Find where the given text appears and provide that cell's center as (X, Y) coordinate. 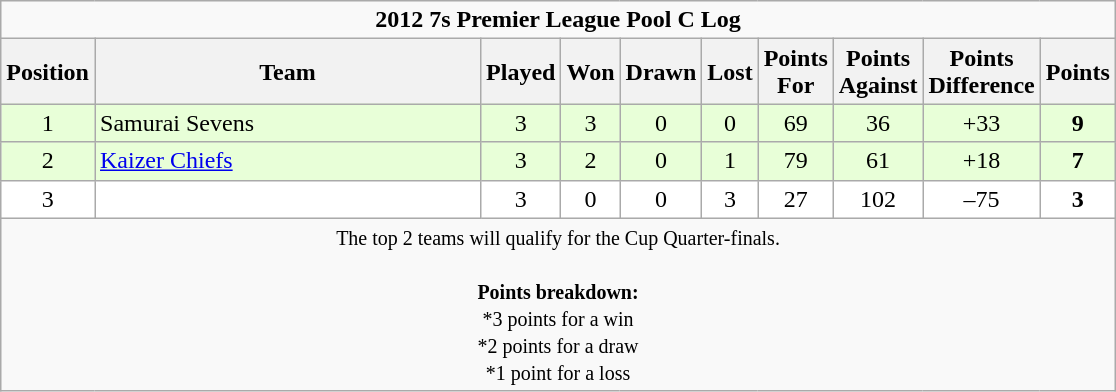
69 (796, 123)
Points Difference (982, 72)
79 (796, 161)
The top 2 teams will qualify for the Cup Quarter-finals.Points breakdown:*3 points for a win*2 points for a draw*1 point for a loss (558, 304)
+33 (982, 123)
Position (48, 72)
Points (1078, 72)
27 (796, 199)
102 (878, 199)
+18 (982, 161)
Won (590, 72)
Points For (796, 72)
Lost (730, 72)
Samurai Sevens (287, 123)
61 (878, 161)
2012 7s Premier League Pool C Log (558, 20)
–75 (982, 199)
Drawn (661, 72)
Kaizer Chiefs (287, 161)
Team (287, 72)
7 (1078, 161)
36 (878, 123)
Played (521, 72)
9 (1078, 123)
Points Against (878, 72)
